For the text-containing cell, return its midpoint in (x, y) coordinate format. 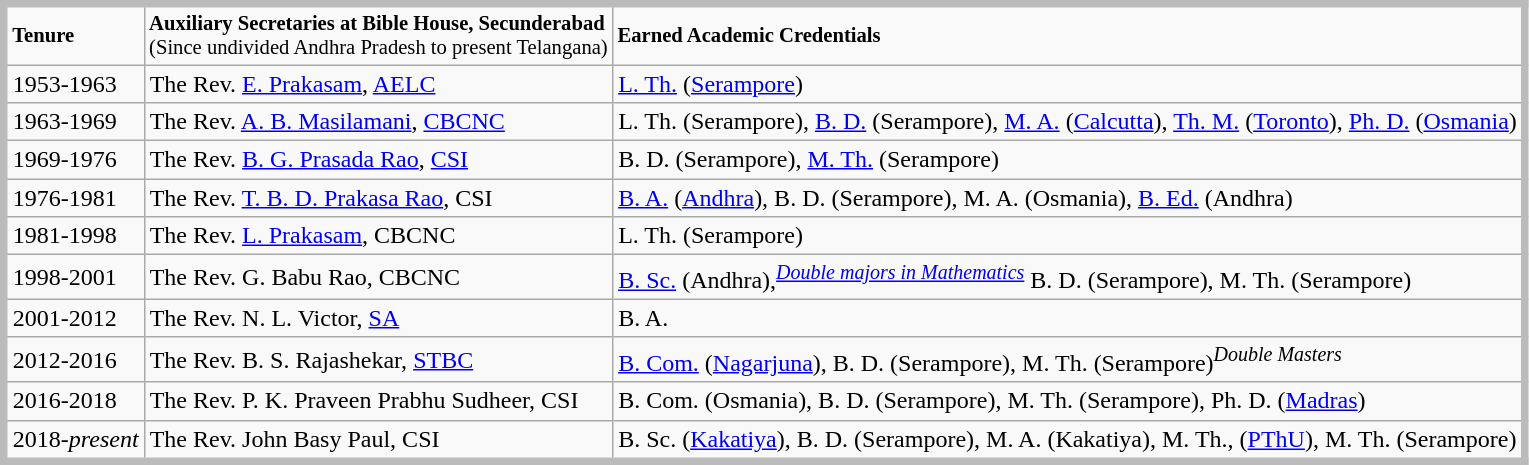
1969-1976 (74, 160)
The Rev. G. Babu Rao, CBCNC (378, 278)
2018-present (74, 440)
The Rev. A. B. Masilamani, CBCNC (378, 122)
The Rev. N. L. Victor, SA (378, 319)
B. Com. (Osmania), B. D. (Serampore), M. Th. (Serampore), Ph. D. (Madras) (1070, 401)
2001-2012 (74, 319)
B. Sc. (Andhra),Double majors in Mathematics B. D. (Serampore), M. Th. (Serampore) (1070, 278)
The Rev. L. Prakasam, CBCNC (378, 236)
Earned Academic Credentials (1070, 34)
B. A. (Andhra), B. D. (Serampore), M. A. (Osmania), B. Ed. (Andhra) (1070, 198)
1981-1998 (74, 236)
The Rev. John Basy Paul, CSI (378, 440)
1953-1963 (74, 84)
The Rev. T. B. D. Prakasa Rao, CSI (378, 198)
1976-1981 (74, 198)
B. Com. (Nagarjuna), B. D. (Serampore), M. Th. (Serampore)Double Masters (1070, 360)
2016-2018 (74, 401)
B. Sc. (Kakatiya), B. D. (Serampore), M. A. (Kakatiya), M. Th., (PThU), M. Th. (Serampore) (1070, 440)
Auxiliary Secretaries at Bible House, Secunderabad(Since undivided Andhra Pradesh to present Telangana) (378, 34)
1963-1969 (74, 122)
2012-2016 (74, 360)
Tenure (74, 34)
L. Th. (Serampore), B. D. (Serampore), M. A. (Calcutta), Th. M. (Toronto), Ph. D. (Osmania) (1070, 122)
The Rev. B. G. Prasada Rao, CSI (378, 160)
B. A. (1070, 319)
The Rev. E. Prakasam, AELC (378, 84)
B. D. (Serampore), M. Th. (Serampore) (1070, 160)
The Rev. P. K. Praveen Prabhu Sudheer, CSI (378, 401)
1998-2001 (74, 278)
The Rev. B. S. Rajashekar, STBC (378, 360)
